Provide the (X, Y) coordinate of the cell's center where the given text is located.  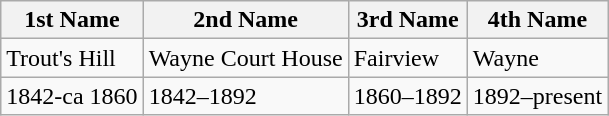
1860–1892 (408, 96)
Fairview (408, 58)
1st Name (72, 20)
2nd Name (246, 20)
1842-ca 1860 (72, 96)
4th Name (537, 20)
Wayne Court House (246, 58)
1842–1892 (246, 96)
Trout's Hill (72, 58)
Wayne (537, 58)
1892–present (537, 96)
3rd Name (408, 20)
